Return [X, Y] of the center of cell containing provided text 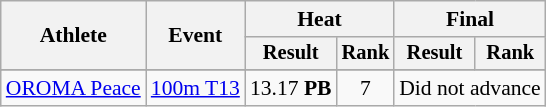
7 [366, 88]
Heat [320, 19]
Final [470, 19]
OROMA Peace [74, 88]
100m T13 [196, 88]
Event [196, 36]
Athlete [74, 36]
13.17 PB [291, 88]
Did not advance [470, 88]
